From the cell containing the given text, extract its center point as (x, y) coordinate. 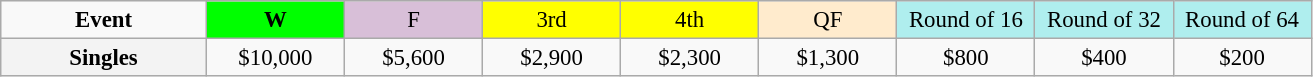
QF (828, 20)
$5,600 (413, 58)
Round of 32 (1104, 20)
W (275, 20)
$400 (1104, 58)
Singles (104, 58)
$200 (1242, 58)
Round of 64 (1242, 20)
3rd (552, 20)
F (413, 20)
$2,900 (552, 58)
$800 (966, 58)
$1,300 (828, 58)
$10,000 (275, 58)
4th (690, 20)
Event (104, 20)
$2,300 (690, 58)
Round of 16 (966, 20)
